From the cell containing the given text, extract its center point as (x, y) coordinate. 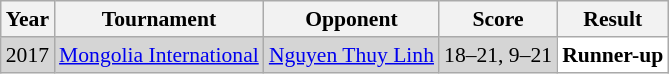
18–21, 9–21 (498, 55)
Mongolia International (159, 55)
Year (28, 19)
Runner-up (612, 55)
Score (498, 19)
Result (612, 19)
Nguyen Thuy Linh (352, 55)
Opponent (352, 19)
2017 (28, 55)
Tournament (159, 19)
